From the cell containing the given text, extract its center point as [X, Y] coordinate. 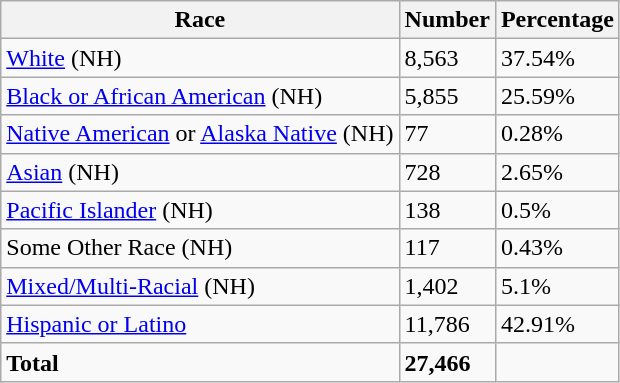
Race [200, 20]
0.28% [557, 134]
White (NH) [200, 58]
Percentage [557, 20]
Mixed/Multi-Racial (NH) [200, 286]
37.54% [557, 58]
Native American or Alaska Native (NH) [200, 134]
Black or African American (NH) [200, 96]
Some Other Race (NH) [200, 248]
0.5% [557, 210]
138 [447, 210]
117 [447, 248]
5,855 [447, 96]
42.91% [557, 324]
25.59% [557, 96]
728 [447, 172]
11,786 [447, 324]
Total [200, 362]
Hispanic or Latino [200, 324]
5.1% [557, 286]
Number [447, 20]
0.43% [557, 248]
77 [447, 134]
8,563 [447, 58]
Asian (NH) [200, 172]
Pacific Islander (NH) [200, 210]
2.65% [557, 172]
1,402 [447, 286]
27,466 [447, 362]
